Return [x, y] of the center of cell containing provided text 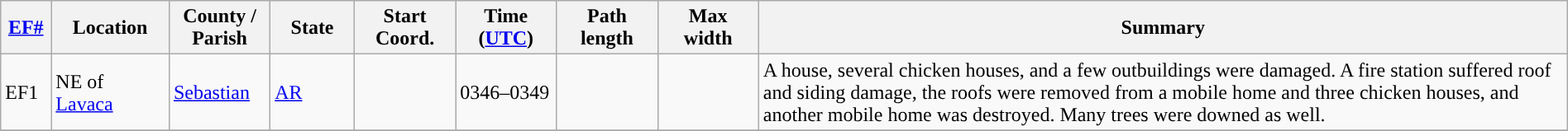
Location [111, 28]
EF# [26, 28]
Start Coord. [404, 28]
NE of Lavaca [111, 92]
EF1 [26, 92]
State [313, 28]
0346–0349 [506, 92]
Path length [607, 28]
County / Parish [219, 28]
AR [313, 92]
Time (UTC) [506, 28]
Max width [708, 28]
Sebastian [219, 92]
Summary [1163, 28]
